Search for the cell housing the specified text and yield its (x, y) center coordinate. 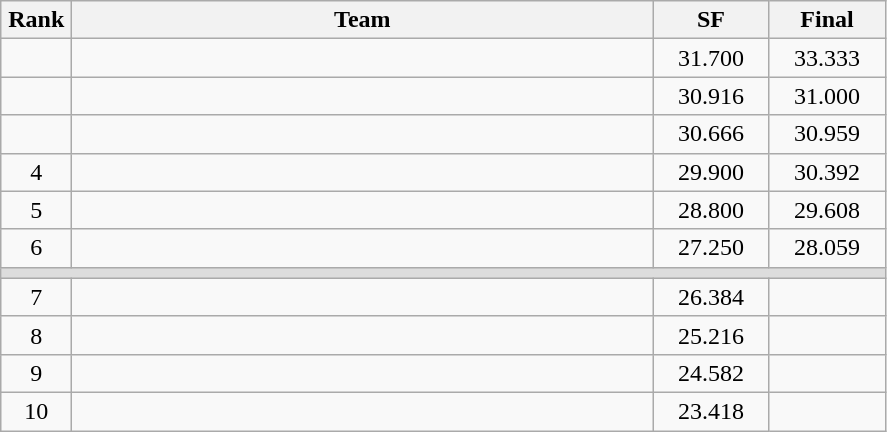
7 (36, 297)
4 (36, 172)
5 (36, 210)
31.000 (827, 96)
29.900 (711, 172)
30.959 (827, 134)
33.333 (827, 58)
24.582 (711, 373)
29.608 (827, 210)
6 (36, 248)
27.250 (711, 248)
31.700 (711, 58)
Final (827, 20)
8 (36, 335)
23.418 (711, 411)
30.916 (711, 96)
30.666 (711, 134)
Team (362, 20)
10 (36, 411)
25.216 (711, 335)
28.059 (827, 248)
30.392 (827, 172)
SF (711, 20)
Rank (36, 20)
28.800 (711, 210)
26.384 (711, 297)
9 (36, 373)
